Extract the (x, y) coordinate from the center of the cell holding the provided text.  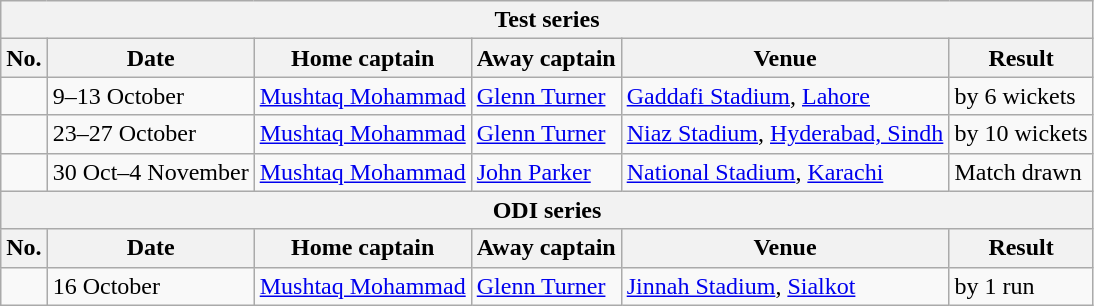
by 6 wickets (1021, 96)
by 10 wickets (1021, 134)
Gaddafi Stadium, Lahore (785, 96)
Test series (547, 20)
by 1 run (1021, 286)
Niaz Stadium, Hyderabad, Sindh (785, 134)
9–13 October (150, 96)
Match drawn (1021, 172)
Jinnah Stadium, Sialkot (785, 286)
16 October (150, 286)
23–27 October (150, 134)
John Parker (546, 172)
ODI series (547, 210)
National Stadium, Karachi (785, 172)
30 Oct–4 November (150, 172)
